Return the (x, y) coordinate for the center point of the cell that contains the specified text.  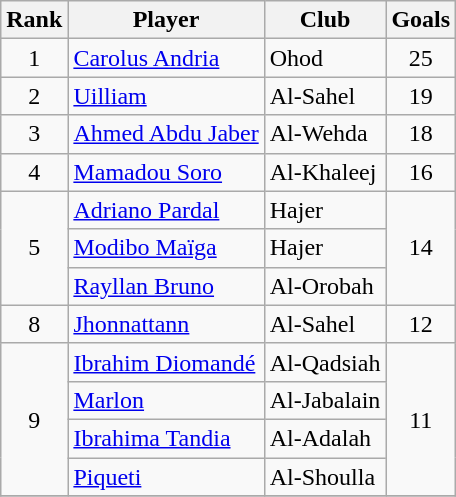
Adriano Pardal (166, 210)
2 (34, 96)
Al-Qadsiah (325, 362)
Al-Khaleej (325, 172)
5 (34, 248)
Club (325, 20)
Al-Jabalain (325, 400)
Jhonnattann (166, 324)
Mamadou Soro (166, 172)
Al-Shoulla (325, 477)
Uilliam (166, 96)
14 (421, 248)
16 (421, 172)
Rank (34, 20)
Ibrahim Diomandé (166, 362)
Marlon (166, 400)
1 (34, 58)
Piqueti (166, 477)
Al-Orobah (325, 286)
9 (34, 419)
3 (34, 134)
Ibrahima Tandia (166, 438)
25 (421, 58)
Player (166, 20)
Rayllan Bruno (166, 286)
Modibo Maïga (166, 248)
Al-Adalah (325, 438)
12 (421, 324)
Carolus Andria (166, 58)
4 (34, 172)
18 (421, 134)
8 (34, 324)
19 (421, 96)
11 (421, 419)
Ahmed Abdu Jaber (166, 134)
Al-Wehda (325, 134)
Ohod (325, 58)
Goals (421, 20)
